Return the (x, y) coordinate for the center point of the cell that contains the specified text.  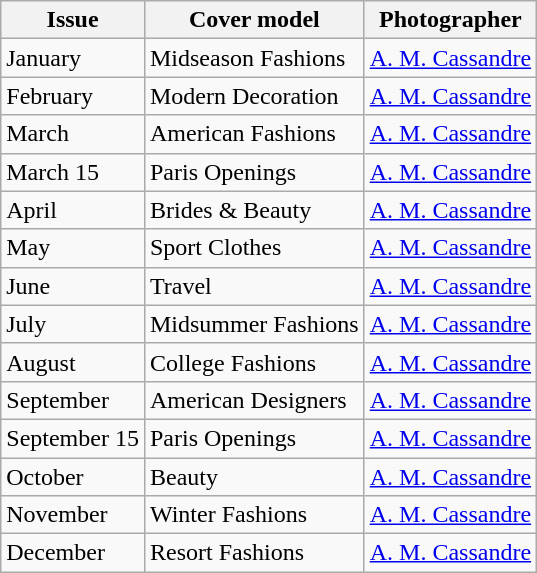
Resort Fashions (254, 553)
Sport Clothes (254, 248)
February (73, 96)
Cover model (254, 20)
Brides & Beauty (254, 210)
Midseason Fashions (254, 58)
Winter Fashions (254, 515)
Modern Decoration (254, 96)
Issue (73, 20)
College Fashions (254, 362)
March 15 (73, 172)
June (73, 286)
November (73, 515)
April (73, 210)
American Fashions (254, 134)
January (73, 58)
Midsummer Fashions (254, 324)
October (73, 477)
September (73, 400)
March (73, 134)
May (73, 248)
August (73, 362)
September 15 (73, 438)
December (73, 553)
American Designers (254, 400)
Photographer (450, 20)
July (73, 324)
Beauty (254, 477)
Travel (254, 286)
